Identify which cell holds the provided text, then report its [X, Y] central coordinate. 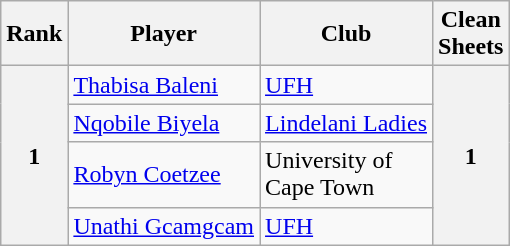
Thabisa Baleni [164, 85]
Rank [34, 34]
University ofCape Town [346, 174]
Lindelani Ladies [346, 123]
Player [164, 34]
Unathi Gcamgcam [164, 226]
Nqobile Biyela [164, 123]
CleanSheets [471, 34]
Club [346, 34]
Robyn Coetzee [164, 174]
